Locate the cell with the specified text and output its [x, y] center coordinate. 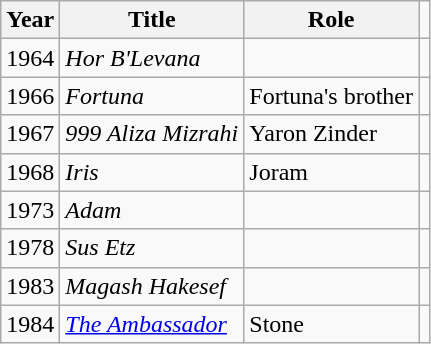
Sus Etz [152, 248]
999 Aliza Mizrahi [152, 134]
1983 [30, 286]
Role [332, 20]
The Ambassador [152, 324]
1964 [30, 58]
Title [152, 20]
1967 [30, 134]
1973 [30, 210]
Joram [332, 172]
1968 [30, 172]
Iris [152, 172]
Magash Hakesef [152, 286]
Fortuna [152, 96]
Year [30, 20]
Adam [152, 210]
Hor B'Levana [152, 58]
1984 [30, 324]
Yaron Zinder [332, 134]
Stone [332, 324]
1966 [30, 96]
Fortuna's brother [332, 96]
1978 [30, 248]
